Provide the [x, y] coordinate of the cell's center where the given text is located.  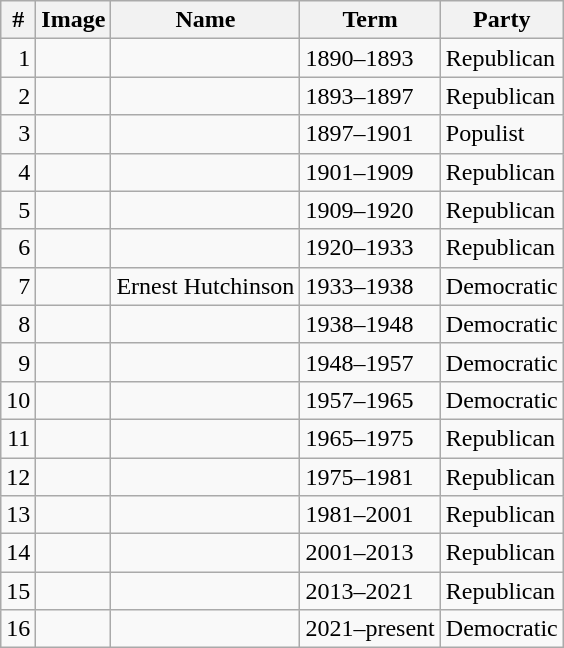
1948–1957 [370, 362]
3 [18, 134]
# [18, 20]
Image [74, 20]
12 [18, 477]
1901–1909 [370, 172]
Term [370, 20]
4 [18, 172]
1957–1965 [370, 400]
1965–1975 [370, 438]
1933–1938 [370, 286]
1938–1948 [370, 324]
1893–1897 [370, 96]
1920–1933 [370, 248]
1981–2001 [370, 515]
9 [18, 362]
14 [18, 553]
1 [18, 58]
2021–present [370, 629]
Populist [502, 134]
Name [206, 20]
6 [18, 248]
7 [18, 286]
2 [18, 96]
1975–1981 [370, 477]
11 [18, 438]
1909–1920 [370, 210]
13 [18, 515]
2013–2021 [370, 591]
1897–1901 [370, 134]
16 [18, 629]
2001–2013 [370, 553]
Ernest Hutchinson [206, 286]
Party [502, 20]
5 [18, 210]
15 [18, 591]
10 [18, 400]
8 [18, 324]
1890–1893 [370, 58]
